Extract the (X, Y) coordinate from the center of the cell holding the provided text.  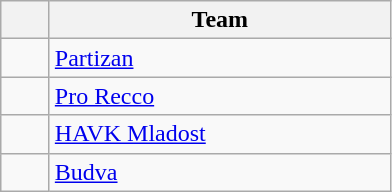
Partizan (220, 58)
Budva (220, 172)
HAVK Mladost (220, 134)
Pro Recco (220, 96)
Team (220, 20)
